Output the [x, y] coordinate of the center of the cell containing the given text.  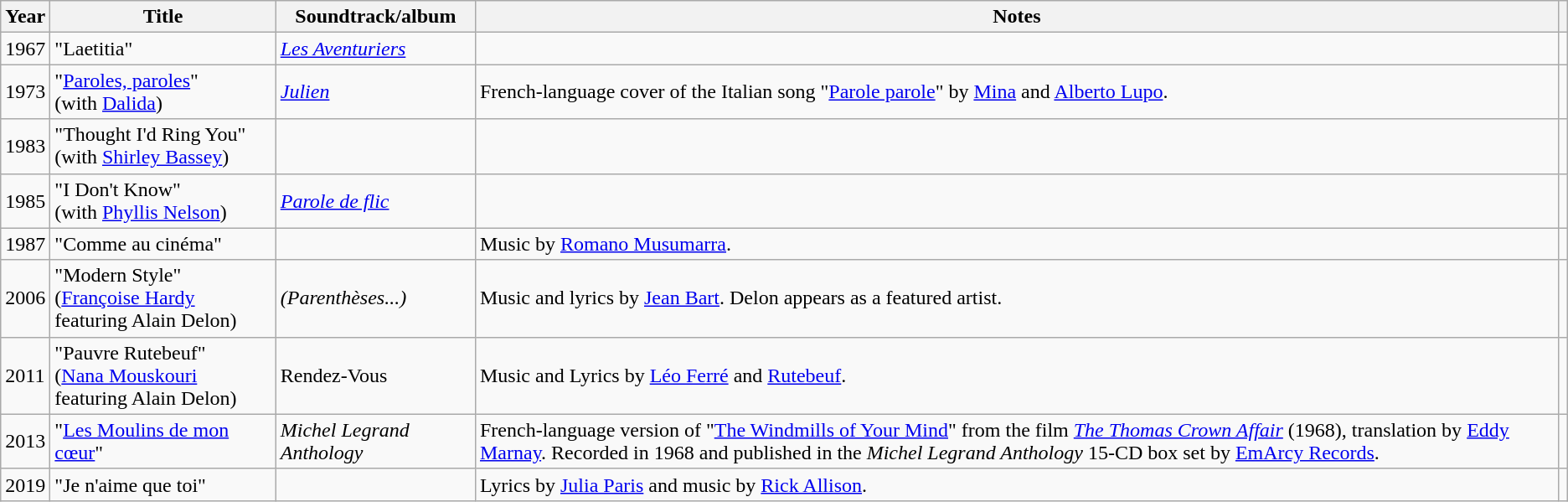
"Les Moulins de mon cœur" [162, 441]
"Pauvre Rutebeuf"(Nana Mouskouri featuring Alain Delon) [162, 375]
"Comme au cinéma" [162, 244]
"Paroles, paroles"(with Dalida) [162, 92]
"Thought I'd Ring You"(with Shirley Bassey) [162, 146]
French-language cover of the Italian song "Parole parole" by Mina and Alberto Lupo. [1017, 92]
Lyrics by Julia Paris and music by Rick Allison. [1017, 484]
Michel Legrand Anthology [375, 441]
"Modern Style"(Françoise Hardy featuring Alain Delon) [162, 298]
"Je n'aime que toi" [162, 484]
2013 [25, 441]
1983 [25, 146]
Music and lyrics by Jean Bart. Delon appears as a featured artist. [1017, 298]
Music by Romano Musumarra. [1017, 244]
Rendez-Vous [375, 375]
"I Don't Know"(with Phyllis Nelson) [162, 201]
Title [162, 17]
(Parenthèses...) [375, 298]
Julien [375, 92]
1967 [25, 49]
2011 [25, 375]
Music and Lyrics by Léo Ferré and Rutebeuf. [1017, 375]
Parole de flic [375, 201]
Soundtrack/album [375, 17]
Les Aventuriers [375, 49]
1973 [25, 92]
2006 [25, 298]
Notes [1017, 17]
1987 [25, 244]
Year [25, 17]
1985 [25, 201]
"Laetitia" [162, 49]
2019 [25, 484]
